Identify which cell holds the provided text, then report its [x, y] central coordinate. 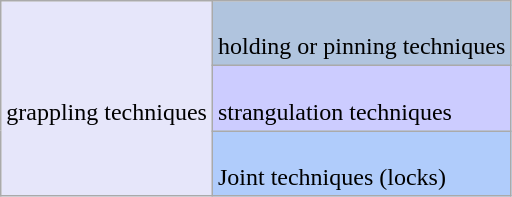
strangulation techniques [361, 98]
grappling techniques [107, 98]
Joint techniques (locks) [361, 164]
holding or pinning techniques [361, 34]
